For the text-containing cell, return its midpoint in [x, y] coordinate format. 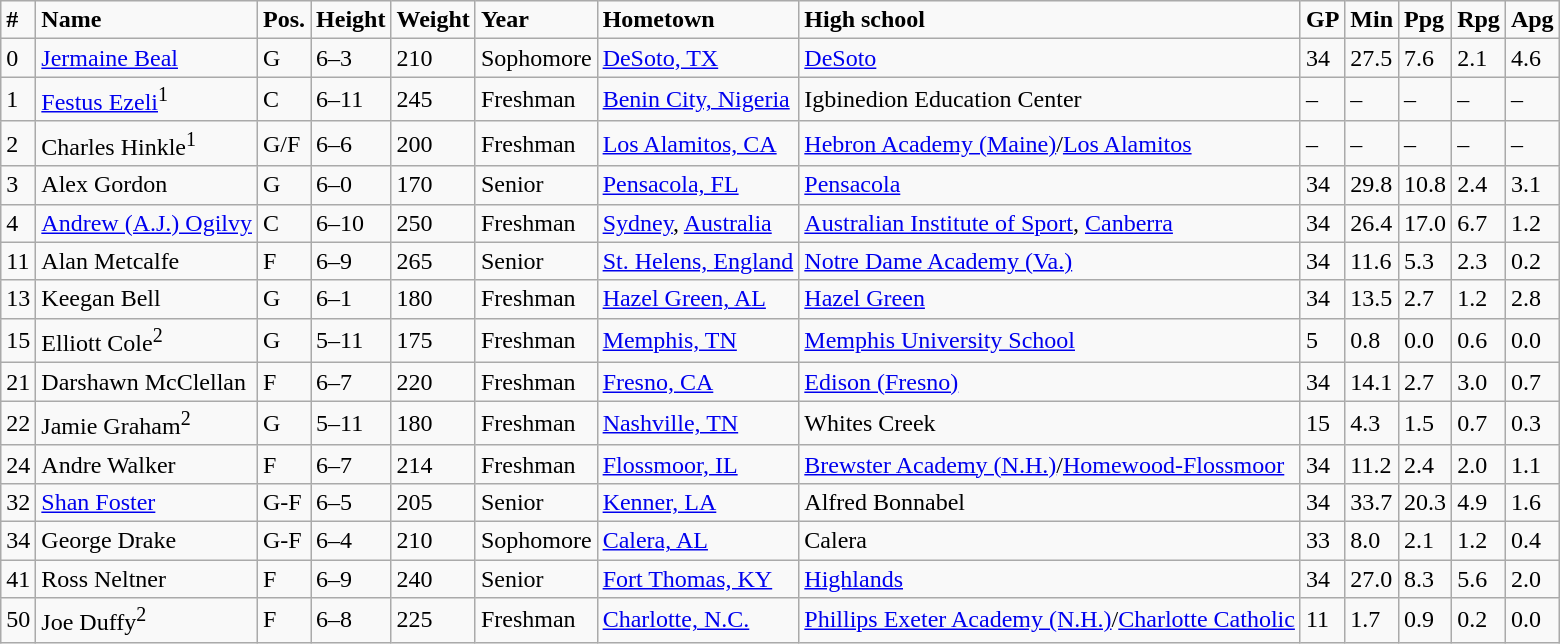
Rpg [1479, 20]
6–11 [351, 100]
33 [1322, 541]
0.4 [1532, 541]
8.3 [1426, 579]
13 [18, 299]
27.5 [1372, 58]
Ross Neltner [147, 579]
Australian Institute of Sport, Canberra [1050, 223]
Charlotte, N.C. [698, 620]
Ppg [1426, 20]
Pensacola, FL [698, 185]
10.8 [1426, 185]
4 [18, 223]
6–6 [351, 144]
29.8 [1372, 185]
5.6 [1479, 579]
Pos. [284, 20]
0.8 [1372, 340]
G/F [284, 144]
Edison (Fresno) [1050, 382]
170 [433, 185]
Darshawn McClellan [147, 382]
14.1 [1372, 382]
240 [433, 579]
250 [433, 223]
George Drake [147, 541]
Calera [1050, 541]
Kenner, LA [698, 502]
1.6 [1532, 502]
Fort Thomas, KY [698, 579]
50 [18, 620]
6.7 [1479, 223]
7.6 [1426, 58]
5.3 [1426, 261]
Alan Metcalfe [147, 261]
Shan Foster [147, 502]
245 [433, 100]
Sydney, Australia [698, 223]
1.7 [1372, 620]
6–4 [351, 541]
200 [433, 144]
0.9 [1426, 620]
6–8 [351, 620]
17.0 [1426, 223]
32 [18, 502]
Benin City, Nigeria [698, 100]
DeSoto [1050, 58]
41 [18, 579]
Weight [433, 20]
205 [433, 502]
6–3 [351, 58]
Brewster Academy (N.H.)/Homewood-Flossmoor [1050, 464]
24 [18, 464]
0 [18, 58]
0.6 [1479, 340]
8.0 [1372, 541]
265 [433, 261]
Keegan Bell [147, 299]
Igbinedion Education Center [1050, 100]
Calera, AL [698, 541]
Festus Ezeli1 [147, 100]
Charles Hinkle1 [147, 144]
Year [536, 20]
Los Alamitos, CA [698, 144]
214 [433, 464]
Andrew (A.J.) Ogilvy [147, 223]
4.6 [1532, 58]
11.2 [1372, 464]
Flossmoor, IL [698, 464]
High school [1050, 20]
3.0 [1479, 382]
Highlands [1050, 579]
4.9 [1479, 502]
Memphis, TN [698, 340]
Elliott Cole2 [147, 340]
Hazel Green, AL [698, 299]
26.4 [1372, 223]
Jermaine Beal [147, 58]
Alex Gordon [147, 185]
3.1 [1532, 185]
2 [18, 144]
Height [351, 20]
St. Helens, England [698, 261]
21 [18, 382]
20.3 [1426, 502]
Nashville, TN [698, 424]
Min [1372, 20]
5 [1322, 340]
6–5 [351, 502]
Alfred Bonnabel [1050, 502]
Notre Dame Academy (Va.) [1050, 261]
1.1 [1532, 464]
Phillips Exeter Academy (N.H.)/Charlotte Catholic [1050, 620]
Hazel Green [1050, 299]
Memphis University School [1050, 340]
6–1 [351, 299]
Joe Duffy2 [147, 620]
GP [1322, 20]
1.5 [1426, 424]
13.5 [1372, 299]
175 [433, 340]
Hebron Academy (Maine)/Los Alamitos [1050, 144]
3 [18, 185]
27.0 [1372, 579]
4.3 [1372, 424]
2.8 [1532, 299]
Whites Creek [1050, 424]
# [18, 20]
6–10 [351, 223]
Fresno, CA [698, 382]
Apg [1532, 20]
Hometown [698, 20]
DeSoto, TX [698, 58]
22 [18, 424]
2.3 [1479, 261]
Jamie Graham2 [147, 424]
Andre Walker [147, 464]
6–0 [351, 185]
11.6 [1372, 261]
Pensacola [1050, 185]
0.3 [1532, 424]
225 [433, 620]
33.7 [1372, 502]
Name [147, 20]
220 [433, 382]
1 [18, 100]
